Capture the cell that displays the provided text and extract its (X, Y) central coordinate. 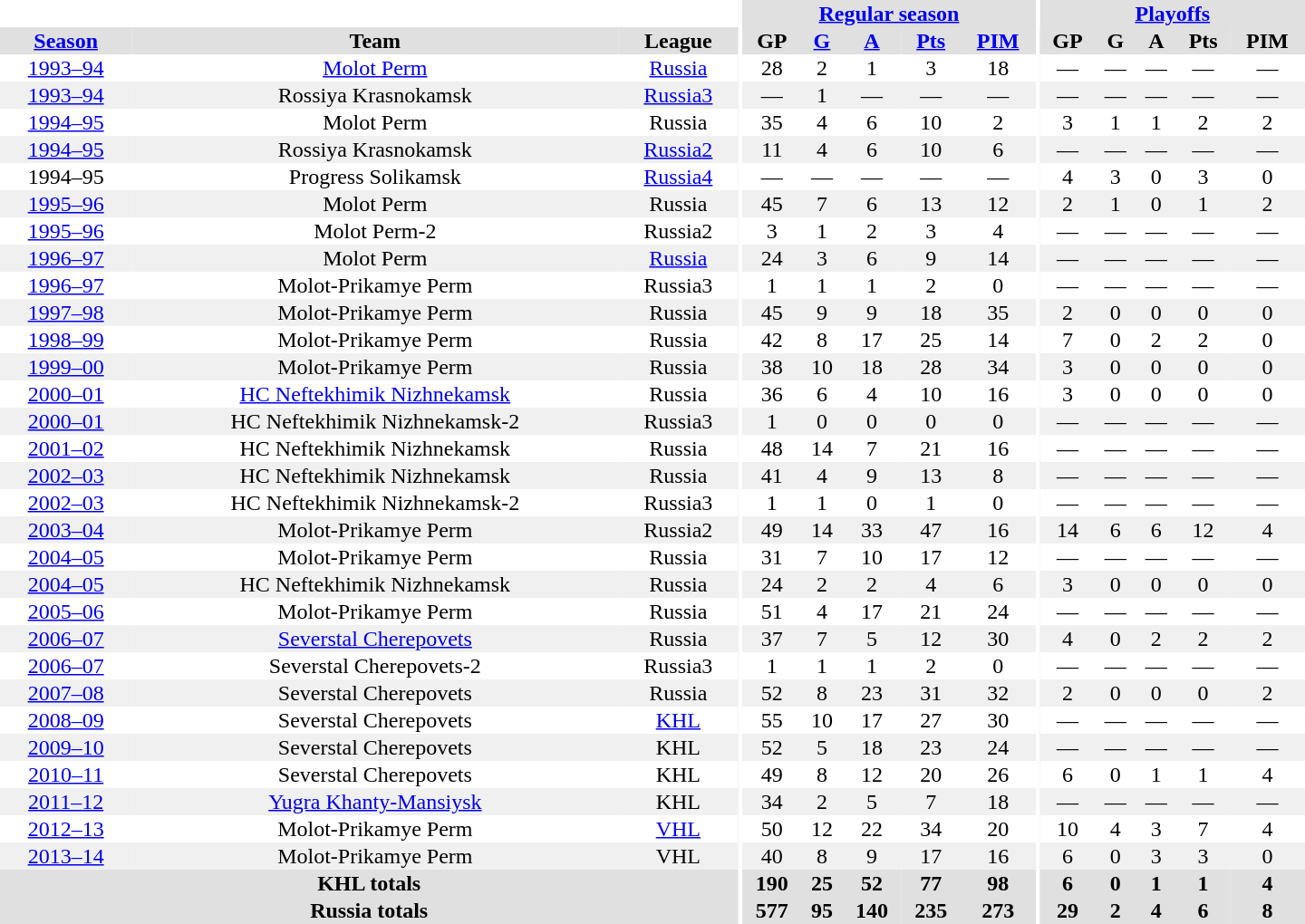
33 (872, 530)
22 (872, 829)
235 (932, 910)
Team (375, 41)
29 (1068, 910)
37 (772, 639)
42 (772, 340)
1998–99 (65, 340)
11 (772, 149)
77 (932, 883)
38 (772, 367)
140 (872, 910)
Russia4 (678, 177)
51 (772, 611)
26 (999, 775)
40 (772, 856)
Regular season (888, 14)
2013–14 (65, 856)
Season (65, 41)
55 (772, 720)
2001–02 (65, 448)
Severstal Cherepovets-2 (375, 666)
2010–11 (65, 775)
Yugra Khanty-Mansiysk (375, 802)
190 (772, 883)
KHL totals (369, 883)
Russia totals (369, 910)
41 (772, 476)
47 (932, 530)
577 (772, 910)
2005–06 (65, 611)
2003–04 (65, 530)
League (678, 41)
95 (821, 910)
273 (999, 910)
2011–12 (65, 802)
1997–98 (65, 313)
2012–13 (65, 829)
2008–09 (65, 720)
27 (932, 720)
36 (772, 394)
98 (999, 883)
32 (999, 693)
Playoffs (1173, 14)
50 (772, 829)
48 (772, 448)
2007–08 (65, 693)
Progress Solikamsk (375, 177)
1999–00 (65, 367)
Molot Perm-2 (375, 231)
2009–10 (65, 747)
